Provide the [X, Y] coordinate of the cell's center where the given text is located.  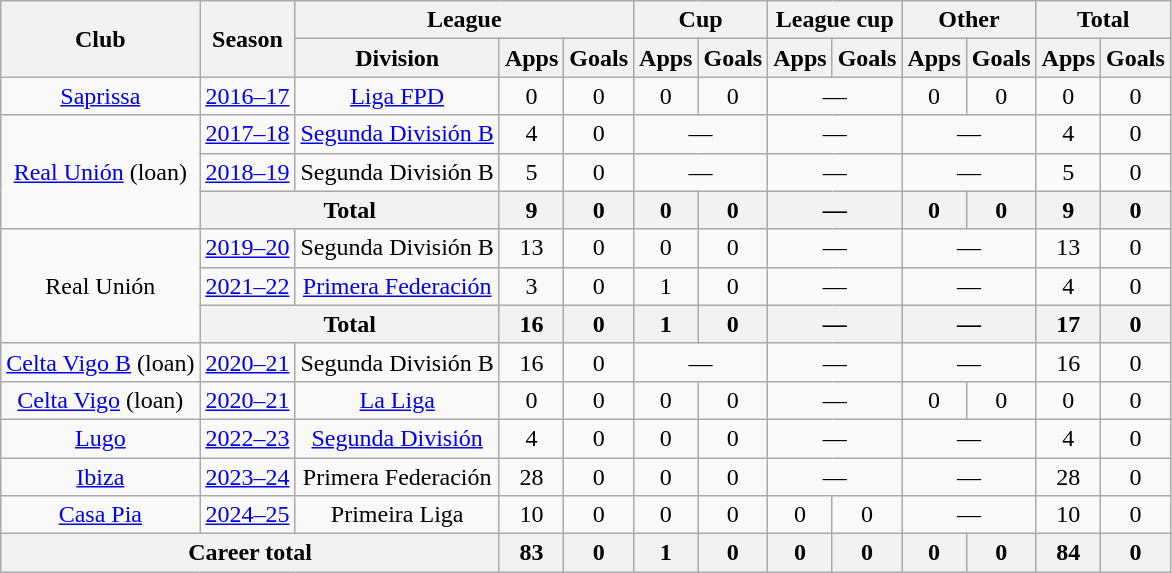
Casa Pia [100, 515]
Season [248, 39]
Saprissa [100, 96]
Other [969, 20]
2022–23 [248, 438]
Celta Vigo (loan) [100, 400]
2021–22 [248, 286]
Career total [250, 553]
3 [531, 286]
2023–24 [248, 477]
Lugo [100, 438]
Club [100, 39]
League cup [835, 20]
83 [531, 553]
Liga FPD [397, 96]
2019–20 [248, 248]
Real Unión (loan) [100, 172]
Cup [701, 20]
Celta Vigo B (loan) [100, 362]
Real Unión [100, 286]
Division [397, 58]
2018–19 [248, 172]
Primeira Liga [397, 515]
2017–18 [248, 134]
2016–17 [248, 96]
Segunda División [397, 438]
2024–25 [248, 515]
League [464, 20]
Ibiza [100, 477]
La Liga [397, 400]
17 [1068, 324]
84 [1068, 553]
